From the cell containing the given text, extract its center point as [X, Y] coordinate. 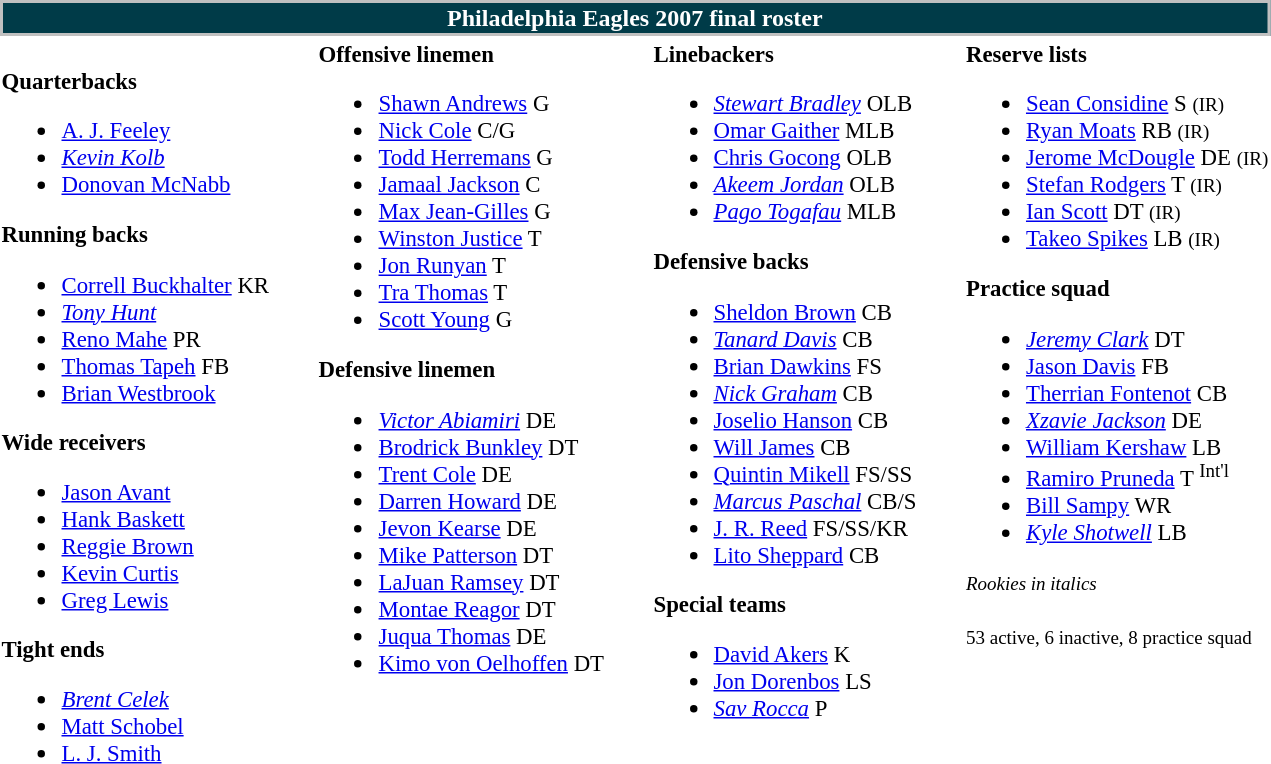
Philadelphia Eagles 2007 final roster [635, 18]
